Extract the (x, y) coordinate from the center of the cell holding the provided text.  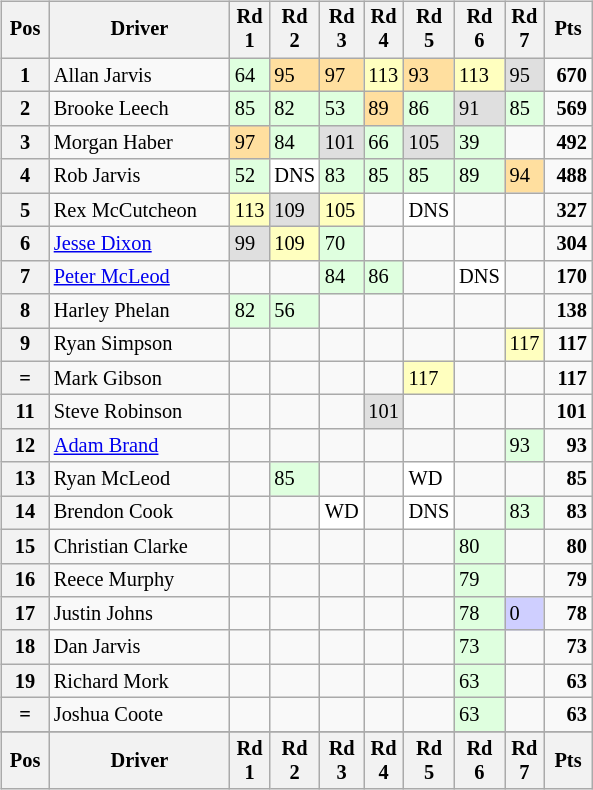
91 (479, 109)
Allan Jarvis (140, 75)
2 (25, 109)
0 (524, 614)
66 (384, 143)
138 (568, 311)
4 (25, 176)
Reece Murphy (140, 580)
19 (25, 681)
Dan Jarvis (140, 647)
13 (25, 479)
12 (25, 446)
Justin Johns (140, 614)
64 (250, 75)
Rex McCutcheon (140, 210)
Richard Mork (140, 681)
Harley Phelan (140, 311)
Mark Gibson (140, 378)
18 (25, 647)
Morgan Haber (140, 143)
1 (25, 75)
11 (25, 412)
Ryan Simpson (140, 345)
16 (25, 580)
Steve Robinson (140, 412)
Brendon Cook (140, 513)
9 (25, 345)
3 (25, 143)
6 (25, 244)
670 (568, 75)
17 (25, 614)
327 (568, 210)
Peter McLeod (140, 277)
52 (250, 176)
Ryan McLeod (140, 479)
94 (524, 176)
99 (250, 244)
Christian Clarke (140, 546)
488 (568, 176)
Jesse Dixon (140, 244)
14 (25, 513)
Joshua Coote (140, 715)
Adam Brand (140, 446)
70 (342, 244)
15 (25, 546)
39 (479, 143)
492 (568, 143)
304 (568, 244)
170 (568, 277)
Brooke Leech (140, 109)
569 (568, 109)
7 (25, 277)
Rob Jarvis (140, 176)
53 (342, 109)
56 (294, 311)
8 (25, 311)
5 (25, 210)
